Scan for the cell matching the given text and deliver its (x, y) coordinate at center. 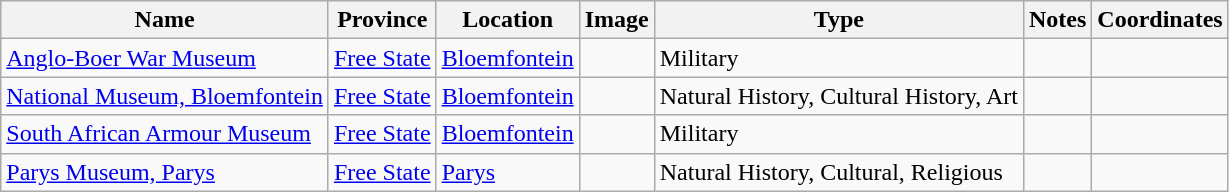
South African Armour Museum (165, 134)
Name (165, 20)
Location (508, 20)
Anglo-Boer War Museum (165, 58)
Coordinates (1160, 20)
Parys (508, 172)
Notes (1057, 20)
Type (838, 20)
Natural History, Cultural History, Art (838, 96)
Natural History, Cultural, Religious (838, 172)
Province (382, 20)
National Museum, Bloemfontein (165, 96)
Image (616, 20)
Parys Museum, Parys (165, 172)
